Return [x, y] of the center of cell containing provided text 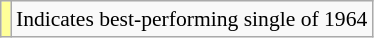
Indicates best-performing single of 1964 [192, 19]
